Locate the cell with the specified text and output its (x, y) center coordinate. 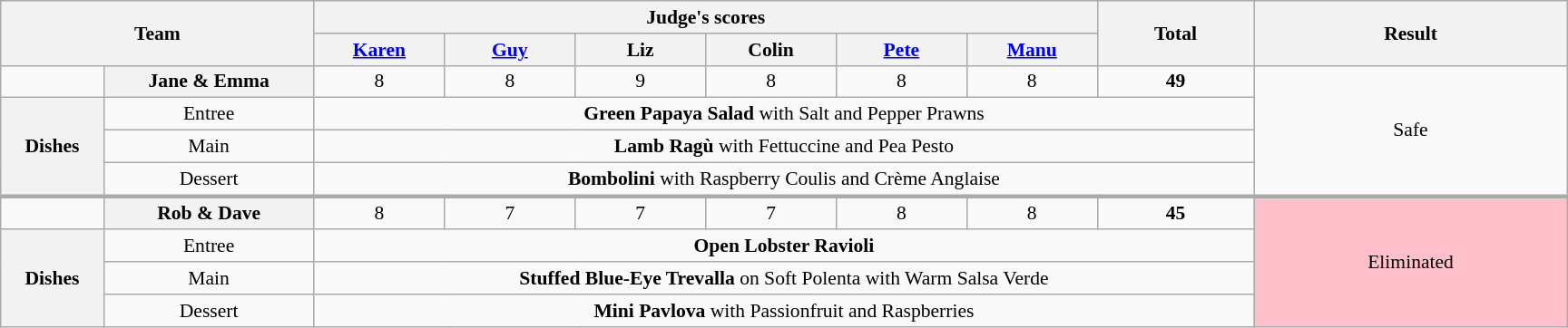
Open Lobster Ravioli (784, 246)
Manu (1032, 50)
Safe (1410, 130)
Karen (379, 50)
45 (1176, 212)
Stuffed Blue-Eye Trevalla on Soft Polenta with Warm Salsa Verde (784, 278)
Judge's scores (706, 17)
Team (158, 33)
Green Papaya Salad with Salt and Pepper Prawns (784, 114)
Rob & Dave (209, 212)
Guy (510, 50)
Liz (641, 50)
Eliminated (1410, 261)
Colin (771, 50)
Jane & Emma (209, 82)
Mini Pavlova with Passionfruit and Raspberries (784, 311)
Total (1176, 33)
Lamb Ragù with Fettuccine and Pea Pesto (784, 147)
49 (1176, 82)
Bombolini with Raspberry Coulis and Crème Anglaise (784, 179)
Pete (901, 50)
9 (641, 82)
Result (1410, 33)
